Determine the (X, Y) coordinate at the center of the cell enclosing the given text.  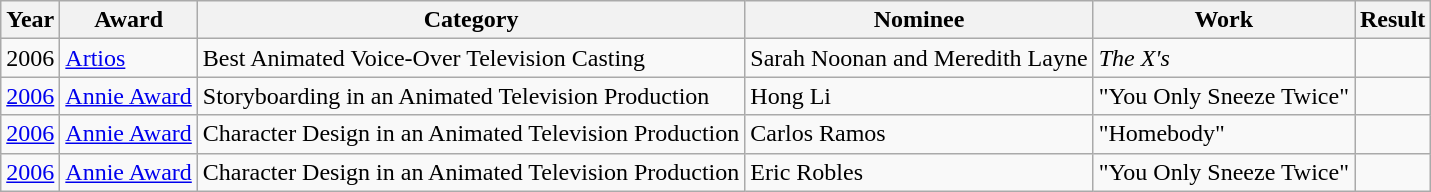
Result (1392, 20)
Sarah Noonan and Meredith Layne (919, 58)
Hong Li (919, 96)
Best Animated Voice-Over Television Casting (471, 58)
Work (1224, 20)
Artios (129, 58)
"Homebody" (1224, 134)
Nominee (919, 20)
Award (129, 20)
Year (30, 20)
Carlos Ramos (919, 134)
Category (471, 20)
Storyboarding in an Animated Television Production (471, 96)
Eric Robles (919, 172)
The X's (1224, 58)
